Output the [X, Y] coordinate of the center of the cell containing the given text.  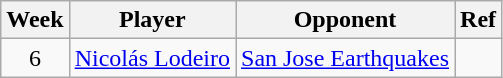
San Jose Earthquakes [346, 58]
Opponent [346, 20]
Nicolás Lodeiro [152, 58]
Player [152, 20]
Week [35, 20]
6 [35, 58]
Ref [478, 20]
